Locate the cell with the specified text and output its (x, y) center coordinate. 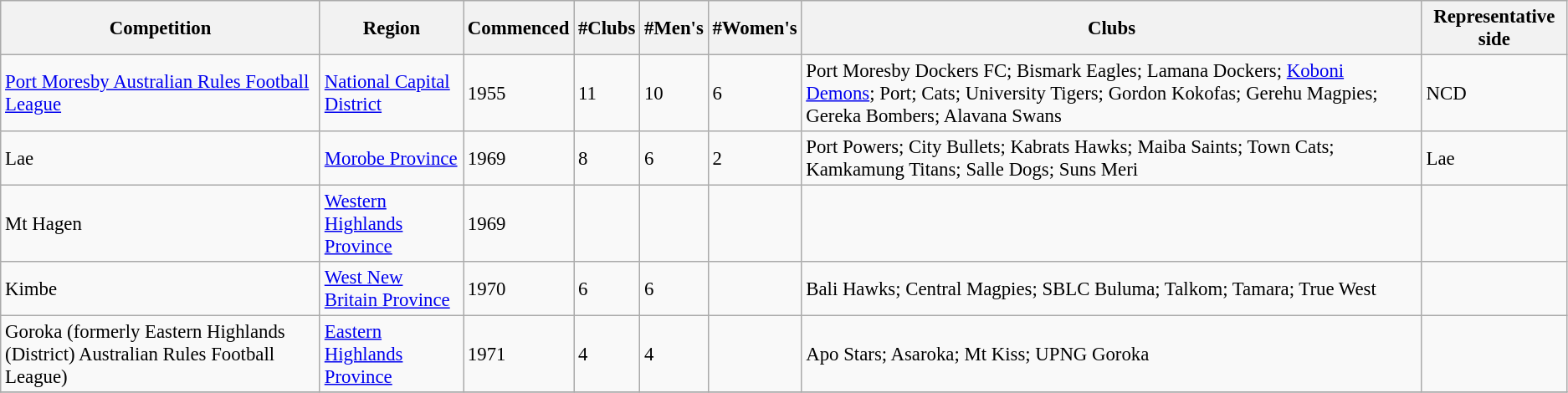
1971 (519, 355)
8 (607, 159)
1955 (519, 94)
Bali Hawks; Central Magpies; SBLC Buluma; Talkom; Tamara; True West (1111, 289)
National Capital District (392, 94)
Eastern Highlands Province (392, 355)
Kimbe (161, 289)
Competition (161, 28)
Clubs (1111, 28)
#Women's (755, 28)
Commenced (519, 28)
NCD (1494, 94)
10 (674, 94)
1970 (519, 289)
Port Powers; City Bullets; Kabrats Hawks; Maiba Saints; Town Cats; Kamkamung Titans; Salle Dogs; Suns Meri (1111, 159)
West New Britain Province (392, 289)
2 (755, 159)
Port Moresby Australian Rules Football League (161, 94)
Morobe Province (392, 159)
#Men's (674, 28)
Region (392, 28)
Apo Stars; Asaroka; Mt Kiss; UPNG Goroka (1111, 355)
#Clubs (607, 28)
Goroka (formerly Eastern Highlands (District) Australian Rules Football League) (161, 355)
Representative side (1494, 28)
Mt Hagen (161, 224)
11 (607, 94)
Western Highlands Province (392, 224)
